Determine the [X, Y] coordinate at the center of the cell enclosing the given text.  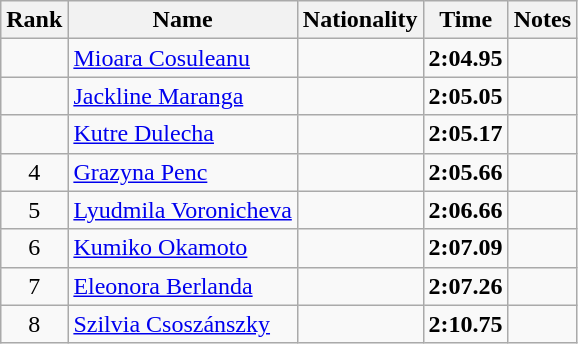
Notes [542, 20]
2:05.17 [466, 134]
Time [466, 20]
2:04.95 [466, 58]
7 [34, 286]
Kutre Dulecha [182, 134]
2:07.09 [466, 248]
Rank [34, 20]
Lyudmila Voronicheva [182, 210]
2:10.75 [466, 324]
5 [34, 210]
Name [182, 20]
Szilvia Csoszánszky [182, 324]
Kumiko Okamoto [182, 248]
Grazyna Penc [182, 172]
2:07.26 [466, 286]
2:05.05 [466, 96]
Nationality [360, 20]
8 [34, 324]
2:05.66 [466, 172]
4 [34, 172]
6 [34, 248]
Eleonora Berlanda [182, 286]
2:06.66 [466, 210]
Jackline Maranga [182, 96]
Mioara Cosuleanu [182, 58]
